Detect which cell encompasses the target text, then output its [X, Y] center coordinate. 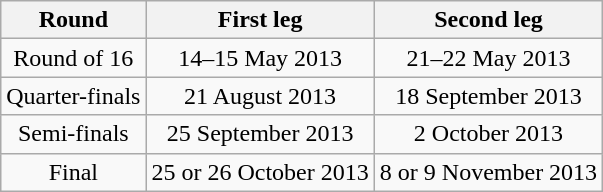
First leg [260, 20]
Round [74, 20]
18 September 2013 [488, 96]
Second leg [488, 20]
25 September 2013 [260, 134]
25 or 26 October 2013 [260, 172]
14–15 May 2013 [260, 58]
2 October 2013 [488, 134]
21–22 May 2013 [488, 58]
21 August 2013 [260, 96]
Semi-finals [74, 134]
Round of 16 [74, 58]
Quarter-finals [74, 96]
8 or 9 November 2013 [488, 172]
Final [74, 172]
